Pinpoint the cell where the given text exists, returning its [x, y] midpoint coordinate. 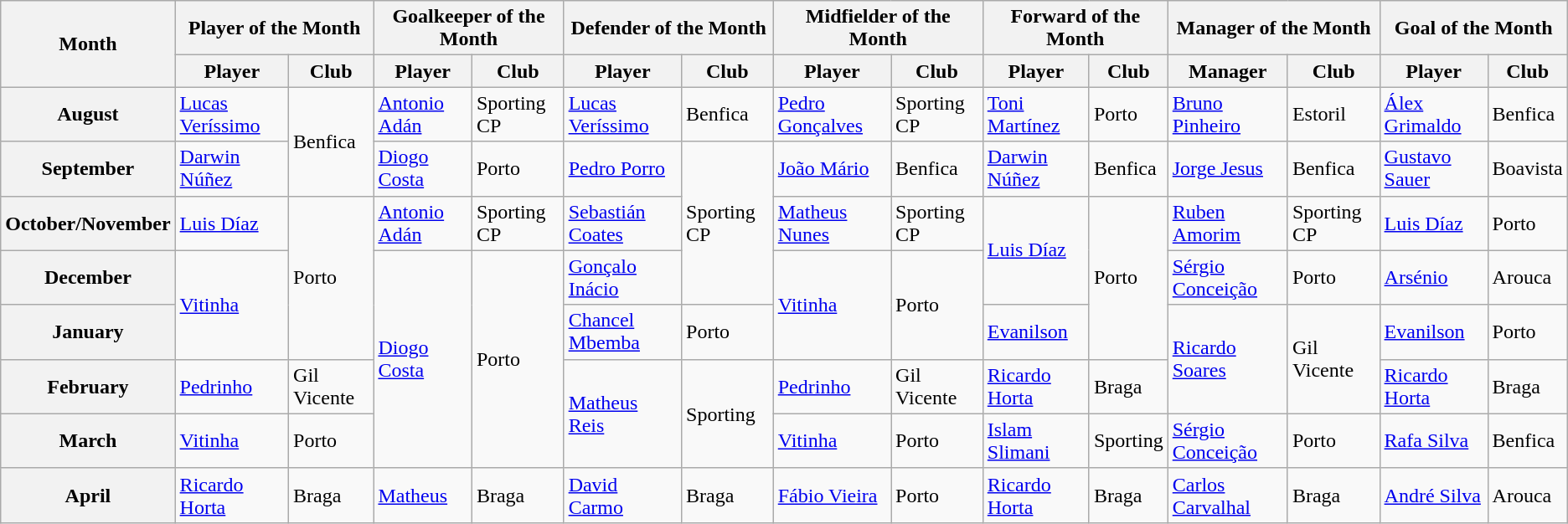
Pedro Porro [622, 169]
Player of the Month [275, 28]
Gustavo Sauer [1434, 169]
Ruben Amorim [1228, 223]
Estoril [1333, 114]
Rafa Silva [1434, 440]
January [88, 331]
Goalkeeper of the Month [469, 28]
Gonçalo Inácio [622, 278]
André Silva [1434, 496]
Bruno Pinheiro [1228, 114]
September [88, 169]
Chancel Mbemba [622, 331]
Ricardo Soares [1228, 359]
David Carmo [622, 496]
João Mário [832, 169]
October/November [88, 223]
Matheus [422, 496]
Pedro Gonçalves [832, 114]
December [88, 278]
February [88, 387]
Matheus Nunes [832, 223]
Goal of the Month [1473, 28]
Manager of the Month [1273, 28]
Month [88, 44]
Islam Slimani [1035, 440]
Álex Grimaldo [1434, 114]
Carlos Carvalhal [1228, 496]
Midfielder of the Month [878, 28]
Arsénio [1434, 278]
Matheus Reis [622, 414]
Defender of the Month [668, 28]
Manager [1228, 71]
August [88, 114]
Toni Martínez [1035, 114]
Boavista [1528, 169]
March [88, 440]
Jorge Jesus [1228, 169]
Sebastián Coates [622, 223]
Forward of the Month [1075, 28]
Fábio Vieira [832, 496]
April [88, 496]
